Output the [x, y] coordinate of the center of the cell containing the given text.  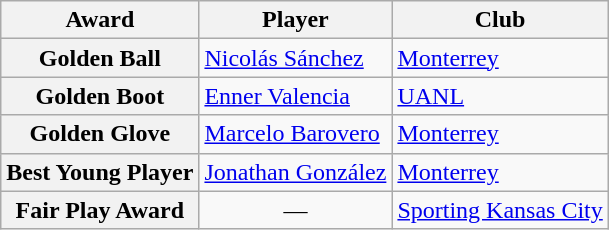
Golden Ball [100, 58]
UANL [500, 96]
Player [296, 20]
Marcelo Barovero [296, 134]
Enner Valencia [296, 96]
Jonathan González [296, 172]
— [296, 210]
Award [100, 20]
Nicolás Sánchez [296, 58]
Club [500, 20]
Sporting Kansas City [500, 210]
Golden Glove [100, 134]
Fair Play Award [100, 210]
Golden Boot [100, 96]
Best Young Player [100, 172]
